Return the (X, Y) coordinate for the center point of the cell that contains the specified text.  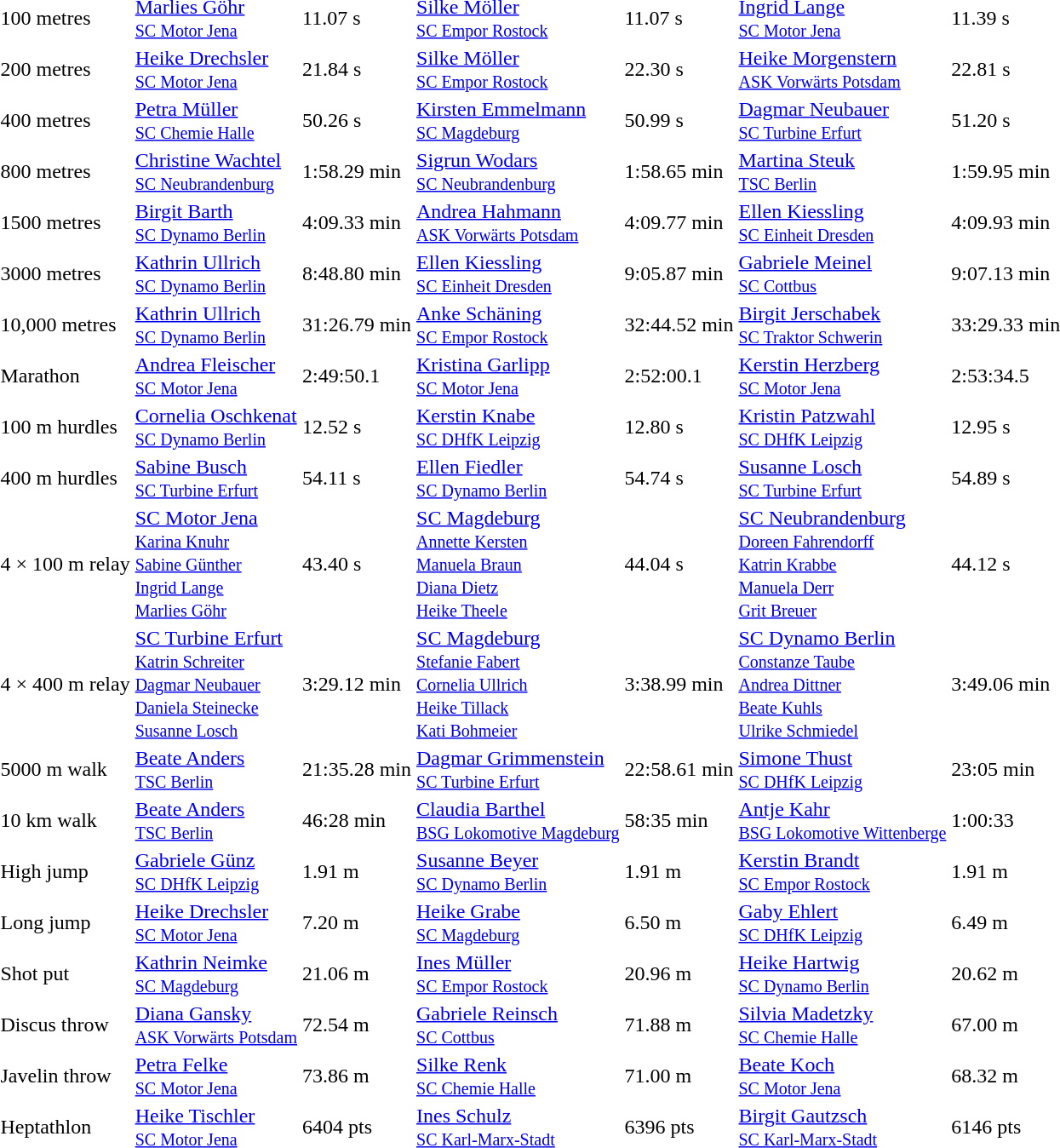
Andrea HahmannASK Vorwärts Potsdam (518, 223)
Antje KahrBSG Lokomotive Wittenberge (843, 821)
22.30 s (679, 70)
2:52:00.1 (679, 376)
Kerstin BrandtSC Empor Rostock (843, 872)
21.84 s (358, 70)
Anke SchäningSC Empor Rostock (518, 325)
Beate KochSC Motor Jena (843, 1076)
46:28 min (358, 821)
4:09.33 min (358, 223)
21:35.28 min (358, 770)
71.88 m (679, 1025)
50.26 s (358, 121)
Heike HartwigSC Dynamo Berlin (843, 974)
Heike GrabeSC Magdeburg (518, 923)
1:58.65 min (679, 172)
20.96 m (679, 974)
Gabriele GünzSC DHfK Leipzig (216, 872)
Silke RenkSC Chemie Halle (518, 1076)
Silvia MadetzkySC Chemie Halle (843, 1025)
6.50 m (679, 923)
4:09.77 min (679, 223)
SC Turbine ErfurtKatrin SchreiterDagmar NeubauerDaniela SteineckeSusanne Losch (216, 684)
32:44.52 min (679, 325)
9:05.87 min (679, 274)
Ines MüllerSC Empor Rostock (518, 974)
72.54 m (358, 1025)
58:35 min (679, 821)
3:29.12 min (358, 684)
Simone ThustSC DHfK Leipzig (843, 770)
71.00 m (679, 1076)
Kerstin HerzbergSC Motor Jena (843, 376)
Gaby EhlertSC DHfK Leipzig (843, 923)
SC Motor JenaKarina KnuhrSabine GüntherIngrid LangeMarlies Göhr (216, 564)
54.11 s (358, 479)
Christine WachtelSC Neubrandenburg (216, 172)
12.52 s (358, 428)
3:38.99 min (679, 684)
Kathrin NeimkeSC Magdeburg (216, 974)
Kristina GarlippSC Motor Jena (518, 376)
2:49:50.1 (358, 376)
21.06 m (358, 974)
Sabine BuschSC Turbine Erfurt (216, 479)
7.20 m (358, 923)
Gabriele MeinelSC Cottbus (843, 274)
Kirsten EmmelmannSC Magdeburg (518, 121)
Dagmar NeubauerSC Turbine Erfurt (843, 121)
Kerstin KnabeSC DHfK Leipzig (518, 428)
73.86 m (358, 1076)
8:48.80 min (358, 274)
Susanne BeyerSC Dynamo Berlin (518, 872)
SC MagdeburgAnnette KerstenManuela BraunDiana DietzHeike Theele (518, 564)
Martina SteukTSC Berlin (843, 172)
Andrea FleischerSC Motor Jena (216, 376)
Birgit JerschabekSC Traktor Schwerin (843, 325)
SC NeubrandenburgDoreen FahrendorffKatrin KrabbeManuela DerrGrit Breuer (843, 564)
Kristin PatzwahlSC DHfK Leipzig (843, 428)
44.04 s (679, 564)
Cornelia OschkenatSC Dynamo Berlin (216, 428)
Diana GanskyASK Vorwärts Potsdam (216, 1025)
43.40 s (358, 564)
Ellen FiedlerSC Dynamo Berlin (518, 479)
12.80 s (679, 428)
Birgit BarthSC Dynamo Berlin (216, 223)
Sigrun WodarsSC Neubrandenburg (518, 172)
Claudia BarthelBSG Lokomotive Magdeburg (518, 821)
50.99 s (679, 121)
1:58.29 min (358, 172)
Silke MöllerSC Empor Rostock (518, 70)
54.74 s (679, 479)
31:26.79 min (358, 325)
SC MagdeburgStefanie FabertCornelia UllrichHeike TillackKati Bohmeier (518, 684)
Gabriele ReinschSC Cottbus (518, 1025)
Susanne LoschSC Turbine Erfurt (843, 479)
Petra MüllerSC Chemie Halle (216, 121)
Heike MorgensternASK Vorwärts Potsdam (843, 70)
Petra FelkeSC Motor Jena (216, 1076)
SC Dynamo BerlinConstanze TaubeAndrea DittnerBeate KuhlsUlrike Schmiedel (843, 684)
22:58.61 min (679, 770)
Dagmar GrimmensteinSC Turbine Erfurt (518, 770)
